Return the [x, y] coordinate for the center point of the cell that contains the specified text.  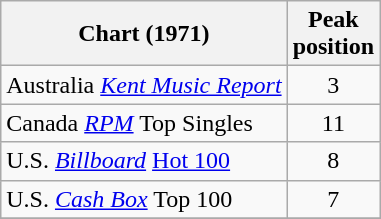
U.S. Billboard Hot 100 [144, 161]
Australia Kent Music Report [144, 85]
7 [333, 199]
U.S. Cash Box Top 100 [144, 199]
3 [333, 85]
11 [333, 123]
Peakposition [333, 34]
Canada RPM Top Singles [144, 123]
Chart (1971) [144, 34]
8 [333, 161]
